Scan for the cell matching the given text and deliver its [X, Y] coordinate at center. 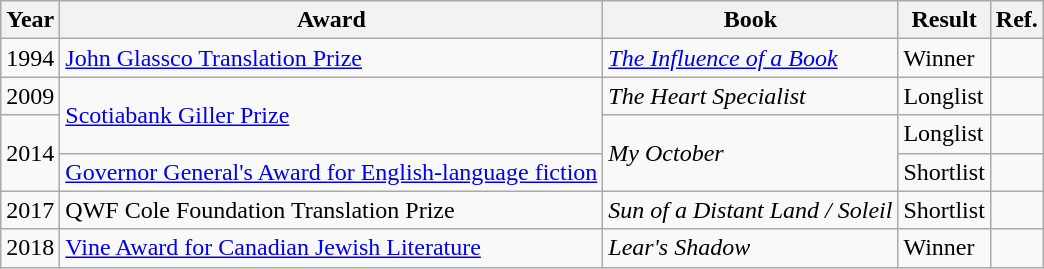
Sun of a Distant Land / Soleil [750, 210]
John Glassco Translation Prize [332, 58]
Book [750, 20]
Governor General's Award for English-language fiction [332, 172]
2017 [30, 210]
Year [30, 20]
2018 [30, 248]
Lear's Shadow [750, 248]
Scotiabank Giller Prize [332, 115]
The Heart Specialist [750, 96]
Vine Award for Canadian Jewish Literature [332, 248]
Result [944, 20]
2009 [30, 96]
Award [332, 20]
My October [750, 153]
The Influence of a Book [750, 58]
Ref. [1016, 20]
QWF Cole Foundation Translation Prize [332, 210]
1994 [30, 58]
2014 [30, 153]
